Find where the given text appears and provide that cell's center as (x, y) coordinate. 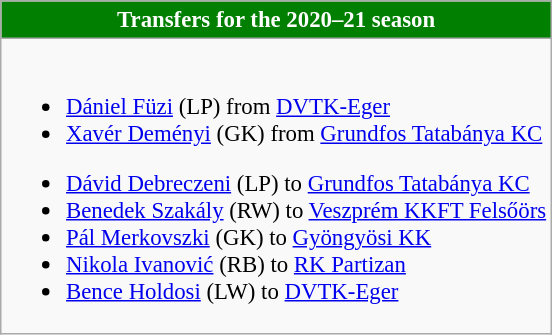
Transfers for the 2020–21 season (276, 20)
